Determine the (X, Y) coordinate at the center of the cell enclosing the given text.  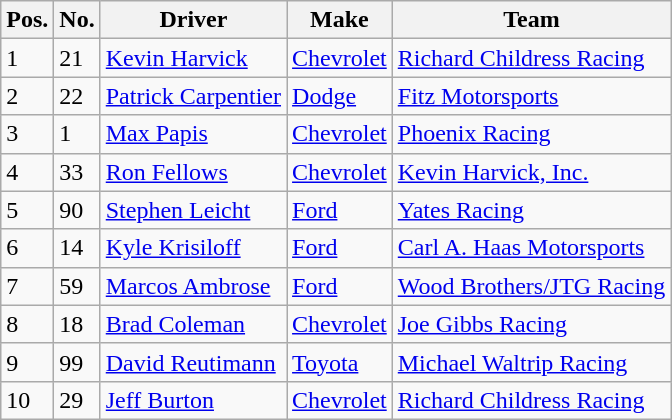
Joe Gibbs Racing (531, 324)
Max Papis (193, 134)
6 (28, 248)
No. (77, 20)
90 (77, 210)
David Reutimann (193, 362)
3 (28, 134)
Kevin Harvick, Inc. (531, 172)
99 (77, 362)
Phoenix Racing (531, 134)
Toyota (340, 362)
Patrick Carpentier (193, 96)
Wood Brothers/JTG Racing (531, 286)
29 (77, 400)
Make (340, 20)
Fitz Motorsports (531, 96)
Driver (193, 20)
Ron Fellows (193, 172)
Carl A. Haas Motorsports (531, 248)
9 (28, 362)
5 (28, 210)
2 (28, 96)
Stephen Leicht (193, 210)
10 (28, 400)
14 (77, 248)
Team (531, 20)
Marcos Ambrose (193, 286)
Brad Coleman (193, 324)
33 (77, 172)
8 (28, 324)
22 (77, 96)
Kevin Harvick (193, 58)
7 (28, 286)
Pos. (28, 20)
59 (77, 286)
Michael Waltrip Racing (531, 362)
Jeff Burton (193, 400)
Yates Racing (531, 210)
4 (28, 172)
21 (77, 58)
18 (77, 324)
Kyle Krisiloff (193, 248)
Dodge (340, 96)
